From the cell containing the given text, extract its center point as (x, y) coordinate. 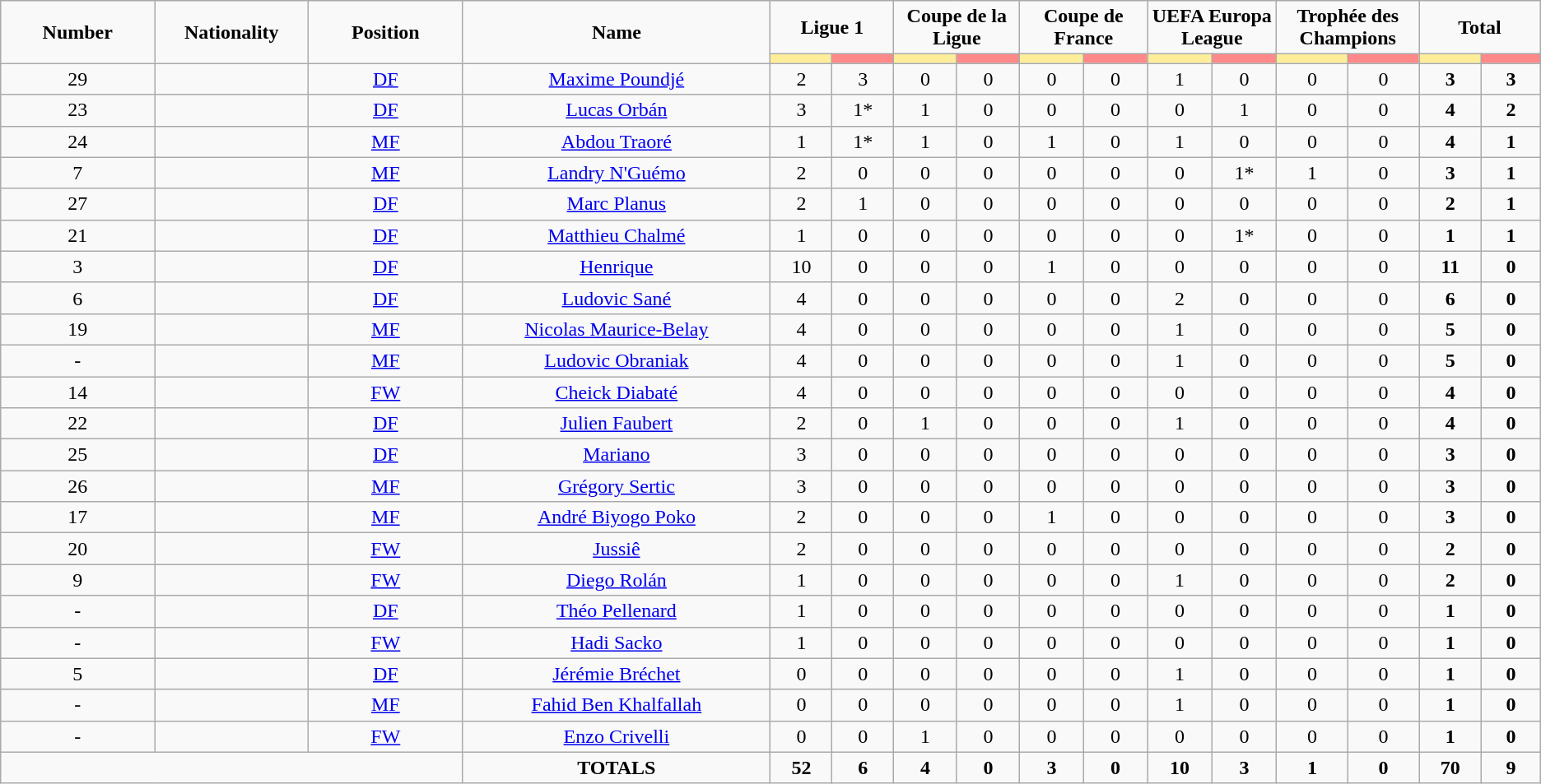
Nationality (232, 32)
UEFA Europa League (1212, 28)
Julien Faubert (617, 424)
19 (77, 329)
Lucas Orbán (617, 110)
Ludovic Obraniak (617, 360)
27 (77, 204)
Théo Pellenard (617, 611)
23 (77, 110)
Number (77, 32)
Name (617, 32)
29 (77, 79)
TOTALS (617, 768)
Marc Planus (617, 204)
Abdou Traoré (617, 141)
Jussiê (617, 549)
Coupe de France (1083, 28)
Landry N'Guémo (617, 173)
Coupe de la Ligue (957, 28)
20 (77, 549)
Hadi Sacko (617, 643)
Nicolas Maurice-Belay (617, 329)
Jérémie Bréchet (617, 674)
14 (77, 392)
Maxime Poundjé (617, 79)
25 (77, 455)
17 (77, 517)
Mariano (617, 455)
Diego Rolán (617, 580)
Trophée des Champions (1348, 28)
Grégory Sertic (617, 486)
Total (1480, 28)
26 (77, 486)
Enzo Crivelli (617, 736)
Matthieu Chalmé (617, 235)
22 (77, 424)
Ludovic Sané (617, 298)
52 (802, 768)
70 (1450, 768)
7 (77, 173)
11 (1450, 267)
24 (77, 141)
Cheick Diabaté (617, 392)
André Biyogo Poko (617, 517)
Fahid Ben Khalfallah (617, 705)
Position (385, 32)
21 (77, 235)
Henrique (617, 267)
Ligue 1 (832, 28)
